Identify which cell holds the provided text, then report its [X, Y] central coordinate. 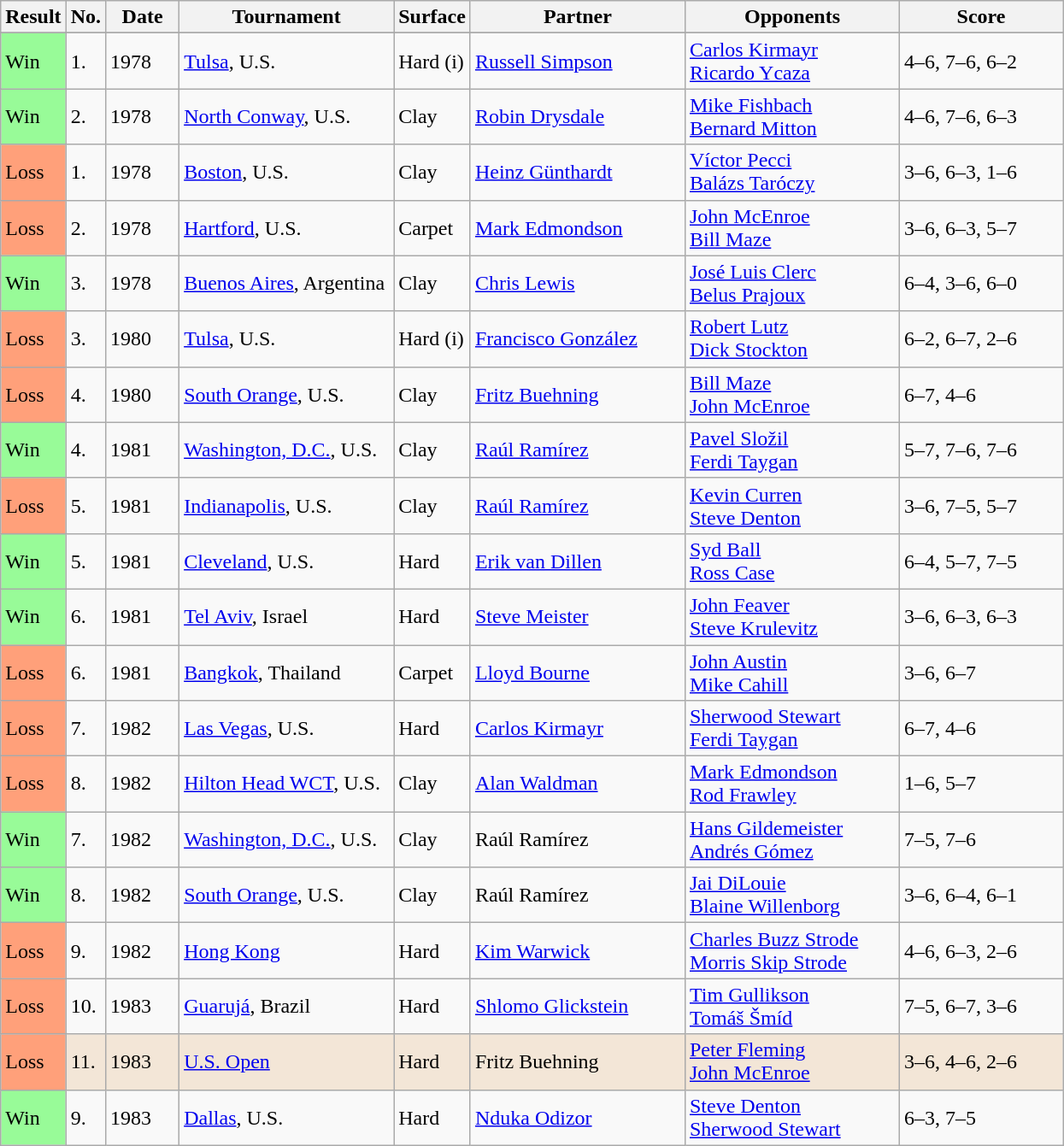
Steve Denton Sherwood Stewart [791, 1118]
3–6, 6–3, 6–3 [981, 617]
José Luis Clerc Belus Prajoux [791, 284]
Nduka Odizor [578, 1118]
Bangkok, Thailand [287, 672]
3–6, 6–3, 5–7 [981, 227]
10. [85, 1007]
5–7, 7–6, 7–6 [981, 450]
North Conway, U.S. [287, 116]
3–6, 6–4, 6–1 [981, 896]
Tournament [287, 17]
Sherwood Stewart Ferdi Taygan [791, 728]
7–5, 7–6 [981, 839]
Peter Fleming John McEnroe [791, 1061]
Opponents [791, 17]
U.S. Open [287, 1061]
Carlos Kirmayr [578, 728]
3–6, 4–6, 2–6 [981, 1061]
No. [85, 17]
Boston, U.S. [287, 173]
John Austin Mike Cahill [791, 672]
Result [33, 17]
6–3, 7–5 [981, 1118]
Alan Waldman [578, 785]
John Feaver Steve Krulevitz [791, 617]
Hong Kong [287, 950]
Las Vegas, U.S. [287, 728]
Charles Buzz Strode Morris Skip Strode [791, 950]
6–4, 5–7, 7–5 [981, 561]
Surface [432, 17]
Shlomo Glickstein [578, 1007]
Robin Drysdale [578, 116]
Partner [578, 17]
Mark Edmondson Rod Frawley [791, 785]
Score [981, 17]
Cleveland, U.S. [287, 561]
John McEnroe Bill Maze [791, 227]
Chris Lewis [578, 284]
4–6, 6–3, 2–6 [981, 950]
1–6, 5–7 [981, 785]
Bill Maze John McEnroe [791, 395]
Mark Edmondson [578, 227]
Guarujá, Brazil [287, 1007]
Buenos Aires, Argentina [287, 284]
Hartford, U.S. [287, 227]
3–6, 7–5, 5–7 [981, 506]
Mike Fishbach Bernard Mitton [791, 116]
Carlos Kirmayr Ricardo Ycaza [791, 62]
3–6, 6–3, 1–6 [981, 173]
6–4, 3–6, 6–0 [981, 284]
Robert Lutz Dick Stockton [791, 338]
Pavel Složil Ferdi Taygan [791, 450]
11. [85, 1061]
Víctor Pecci Balázs Taróczy [791, 173]
3–6, 6–7 [981, 672]
Erik van Dillen [578, 561]
Jai DiLouie Blaine Willenborg [791, 896]
Francisco González [578, 338]
Russell Simpson [578, 62]
4–6, 7–6, 6–2 [981, 62]
Lloyd Bourne [578, 672]
4–6, 7–6, 6–3 [981, 116]
Date [143, 17]
Heinz Günthardt [578, 173]
6–2, 6–7, 2–6 [981, 338]
Steve Meister [578, 617]
Tim Gullikson Tomáš Šmíd [791, 1007]
Kim Warwick [578, 950]
Hilton Head WCT, U.S. [287, 785]
7–5, 6–7, 3–6 [981, 1007]
Kevin Curren Steve Denton [791, 506]
Tel Aviv, Israel [287, 617]
Hans Gildemeister Andrés Gómez [791, 839]
Syd Ball Ross Case [791, 561]
Indianapolis, U.S. [287, 506]
Dallas, U.S. [287, 1118]
